Detect which cell encompasses the target text, then output its (x, y) center coordinate. 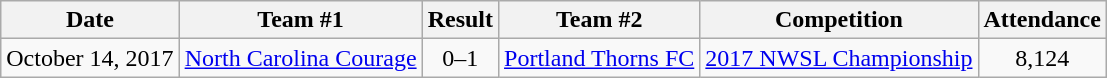
8,124 (1042, 58)
Team #1 (300, 20)
Attendance (1042, 20)
Team #2 (600, 20)
Date (90, 20)
2017 NWSL Championship (839, 58)
October 14, 2017 (90, 58)
Competition (839, 20)
Result (460, 20)
Portland Thorns FC (600, 58)
North Carolina Courage (300, 58)
0–1 (460, 58)
